Find where the given text appears and provide that cell's center as [X, Y] coordinate. 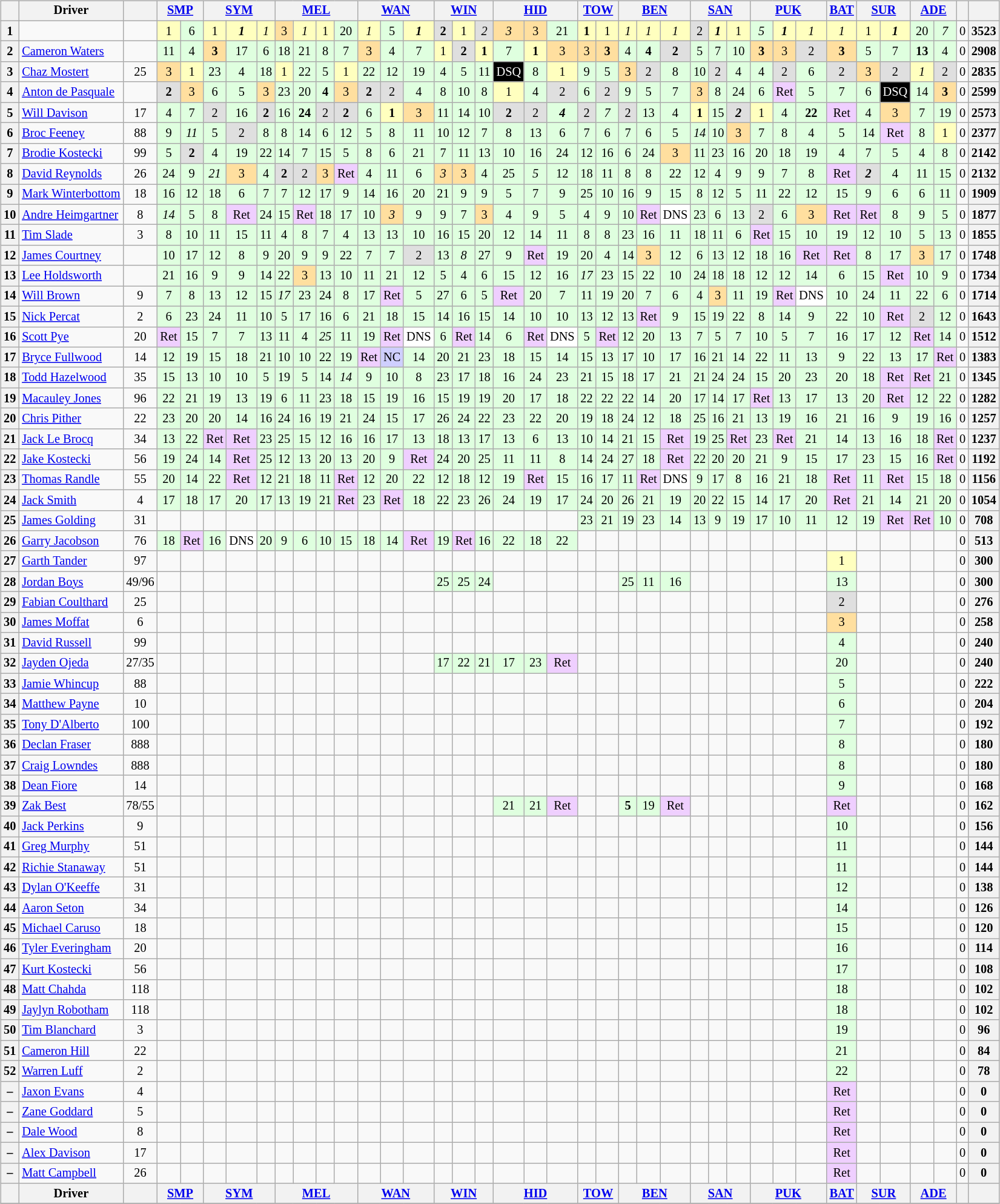
1855 [984, 235]
1734 [984, 276]
Anton de Pasquale [71, 92]
David Reynolds [71, 174]
108 [984, 969]
Nick Percat [71, 316]
Dylan O'Keeffe [71, 888]
Garry Jacobson [71, 541]
Andre Heimgartner [71, 215]
50 [10, 1030]
Todd Hazelwood [71, 377]
76 [140, 541]
97 [140, 561]
Jamie Whincup [71, 683]
513 [984, 541]
27/35 [140, 664]
40 [10, 827]
114 [984, 949]
30 [10, 622]
1345 [984, 377]
Jack Le Brocq [71, 439]
1877 [984, 215]
James Moffat [71, 622]
43 [10, 888]
Craig Lowndes [71, 765]
1257 [984, 419]
32 [10, 664]
Dale Wood [71, 1132]
NC [392, 358]
Bryce Fullwood [71, 358]
47 [10, 969]
126 [984, 908]
100 [140, 725]
Dean Fiore [71, 786]
Tim Slade [71, 235]
1237 [984, 439]
Brodie Kostecki [71, 153]
138 [984, 888]
Cameron Waters [71, 52]
49 [10, 1010]
Garth Tander [71, 561]
49/96 [140, 582]
Cameron Hill [71, 1051]
1156 [984, 480]
1054 [984, 500]
1643 [984, 316]
78 [984, 1071]
222 [984, 683]
1192 [984, 459]
84 [984, 1051]
Jack Smith [71, 500]
Will Brown [71, 296]
708 [984, 521]
Tim Blanchard [71, 1030]
Aaron Seton [71, 908]
204 [984, 704]
Chris Pither [71, 419]
48 [10, 989]
Thomas Randle [71, 480]
Lee Holdsworth [71, 276]
1748 [984, 256]
3523 [984, 31]
168 [984, 786]
2132 [984, 174]
Fabian Coulthard [71, 602]
1282 [984, 398]
2599 [984, 92]
Jordan Boys [71, 582]
1909 [984, 195]
Jaxon Evans [71, 1091]
276 [984, 602]
162 [984, 806]
2573 [984, 113]
David Russell [71, 643]
Michael Caruso [71, 928]
2835 [984, 72]
2377 [984, 133]
78/55 [140, 806]
James Courtney [71, 256]
Kurt Kostecki [71, 969]
James Golding [71, 521]
192 [984, 725]
Matthew Payne [71, 704]
Declan Fraser [71, 745]
28 [10, 582]
52 [10, 1071]
36 [10, 745]
156 [984, 827]
44 [10, 908]
258 [984, 622]
33 [10, 683]
Will Davison [71, 113]
1714 [984, 296]
1383 [984, 358]
Matt Chahda [71, 989]
37 [10, 765]
Chaz Mostert [71, 72]
2908 [984, 52]
Warren Luff [71, 1071]
Richie Stanaway [71, 867]
Tyler Everingham [71, 949]
41 [10, 847]
Zak Best [71, 806]
Greg Murphy [71, 847]
Jayden Ojeda [71, 664]
Tony D'Alberto [71, 725]
2142 [984, 153]
Matt Campbell [71, 1173]
Mark Winterbottom [71, 195]
55 [140, 480]
Scott Pye [71, 337]
Jack Perkins [71, 827]
29 [10, 602]
Macauley Jones [71, 398]
1512 [984, 337]
Broc Feeney [71, 133]
45 [10, 928]
Zane Goddard [71, 1112]
Jaylyn Robotham [71, 1010]
39 [10, 806]
42 [10, 867]
120 [984, 928]
Alex Davison [71, 1152]
Jake Kostecki [71, 459]
46 [10, 949]
38 [10, 786]
